Return [x, y] of the center of cell containing provided text 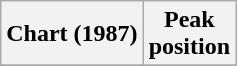
Chart (1987) [72, 34]
Peak position [189, 34]
